From the cell containing the given text, extract its center point as [X, Y] coordinate. 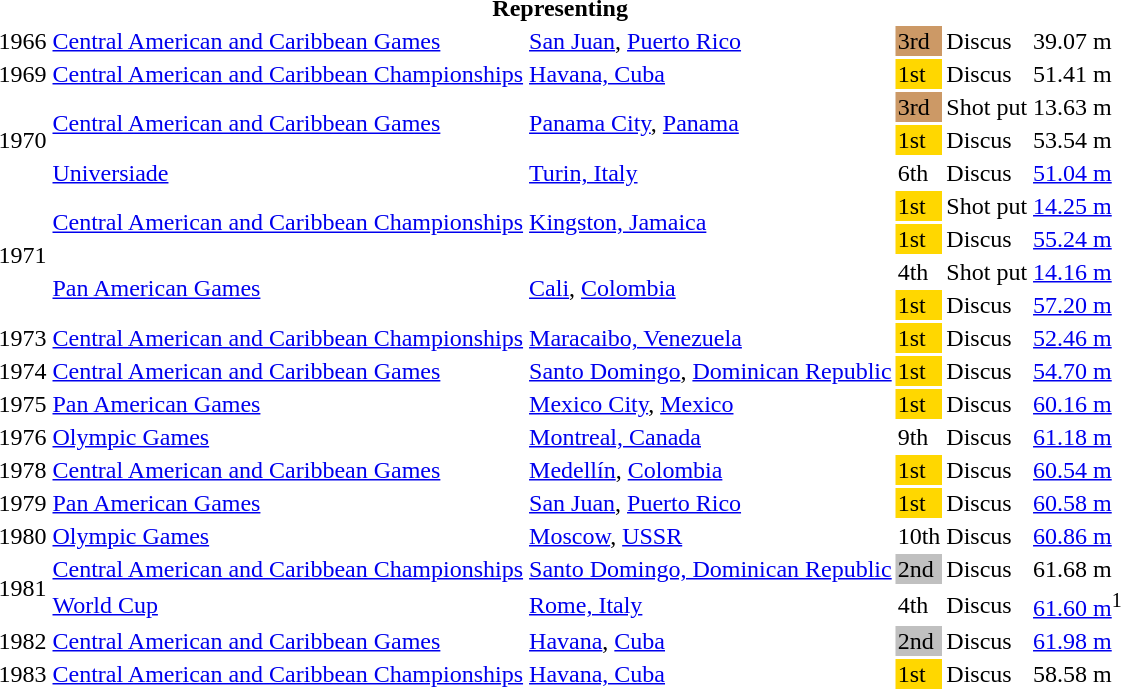
Turin, Italy [711, 173]
Rome, Italy [711, 605]
Kingston, Jamaica [711, 222]
Montreal, Canada [711, 437]
Maracaibo, Venezuela [711, 338]
10th [919, 536]
World Cup [288, 605]
Moscow, USSR [711, 536]
Universiade [288, 173]
Panama City, Panama [711, 124]
Medellín, Colombia [711, 470]
Mexico City, Mexico [711, 404]
9th [919, 437]
Cali, Colombia [711, 288]
6th [919, 173]
